Pinpoint the cell where the given text exists, returning its (X, Y) midpoint coordinate. 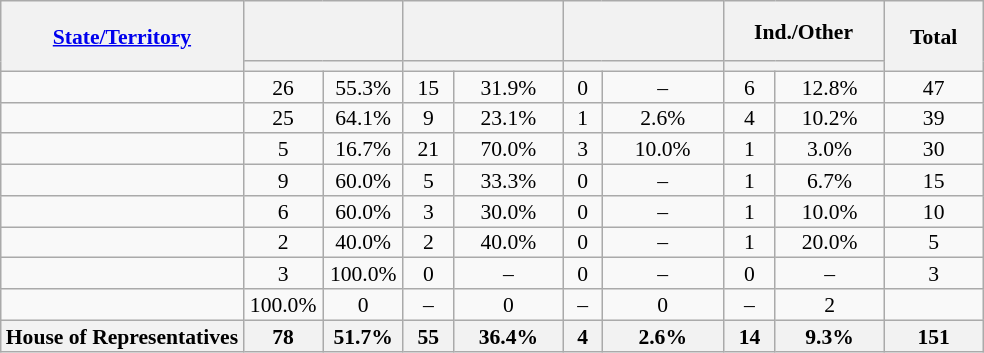
9.3% (829, 336)
51.7% (363, 336)
21 (428, 150)
39 (934, 118)
12.8% (829, 86)
36.4% (508, 336)
55 (428, 336)
64.1% (363, 118)
33.3% (508, 180)
3.0% (829, 150)
31.9% (508, 86)
47 (934, 86)
House of Representatives (122, 336)
10 (934, 212)
30 (934, 150)
78 (283, 336)
55.3% (363, 86)
151 (934, 336)
30.0% (508, 212)
Total (934, 36)
Ind./Other (803, 31)
25 (283, 118)
10.2% (829, 118)
16.7% (363, 150)
20.0% (829, 242)
70.0% (508, 150)
6.7% (829, 180)
State/Territory (122, 36)
26 (283, 86)
14 (749, 336)
23.1% (508, 118)
